Find where the given text appears and provide that cell's center as [x, y] coordinate. 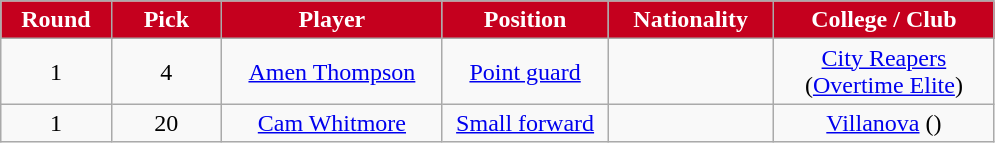
College / Club [884, 20]
Position [525, 20]
City Reapers(Overtime Elite) [884, 72]
Small forward [525, 123]
Villanova () [884, 123]
Pick [166, 20]
Player [332, 20]
Cam Whitmore [332, 123]
Nationality [691, 20]
Point guard [525, 72]
4 [166, 72]
Round [56, 20]
20 [166, 123]
Amen Thompson [332, 72]
